Provide the (x, y) coordinate of the cell's center where the given text is located.  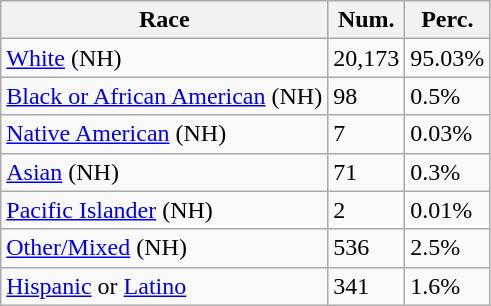
536 (366, 248)
341 (366, 286)
0.3% (448, 172)
95.03% (448, 58)
0.5% (448, 96)
0.01% (448, 210)
Native American (NH) (164, 134)
Perc. (448, 20)
7 (366, 134)
98 (366, 96)
Num. (366, 20)
Black or African American (NH) (164, 96)
White (NH) (164, 58)
71 (366, 172)
0.03% (448, 134)
Other/Mixed (NH) (164, 248)
Asian (NH) (164, 172)
Pacific Islander (NH) (164, 210)
Hispanic or Latino (164, 286)
2 (366, 210)
Race (164, 20)
1.6% (448, 286)
20,173 (366, 58)
2.5% (448, 248)
